Pinpoint the cell where the given text exists, returning its [x, y] midpoint coordinate. 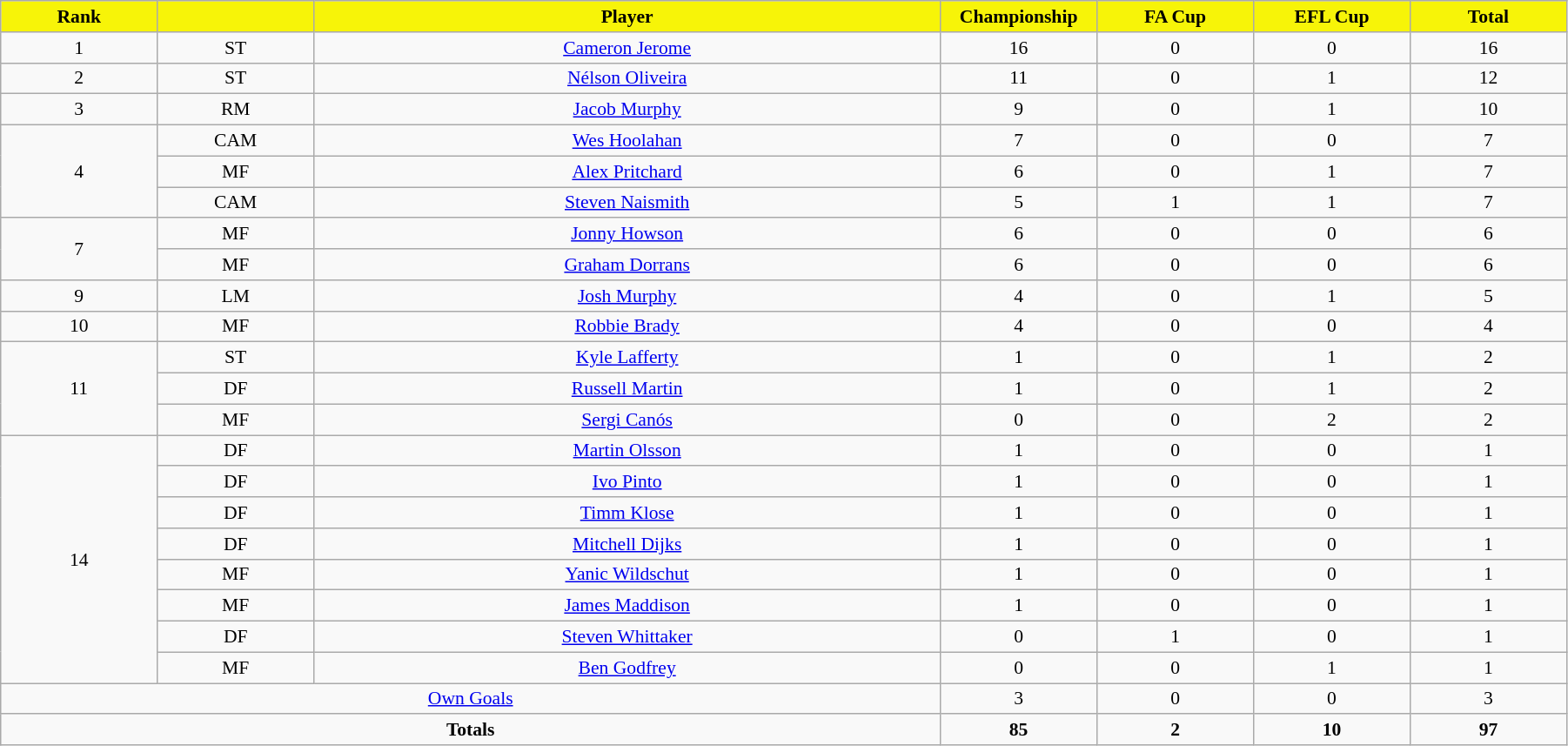
Cameron Jerome [627, 48]
Own Goals [471, 699]
Championship [1019, 17]
Timm Klose [627, 513]
Mitchell Dijks [627, 544]
14 [79, 559]
Alex Pritchard [627, 171]
Martin Olsson [627, 451]
97 [1488, 730]
Player [627, 17]
Steven Whittaker [627, 637]
Kyle Lafferty [627, 358]
Robbie Brady [627, 326]
Jonny Howson [627, 234]
Totals [471, 730]
Rank [79, 17]
Steven Naismith [627, 203]
Jacob Murphy [627, 110]
Wes Hoolahan [627, 141]
85 [1019, 730]
Sergi Canós [627, 420]
Nélson Oliveira [627, 78]
Ben Godfrey [627, 668]
LM [236, 296]
Graham Dorrans [627, 265]
Josh Murphy [627, 296]
Russell Martin [627, 389]
RM [236, 110]
Yanic Wildschut [627, 575]
EFL Cup [1332, 17]
Total [1488, 17]
12 [1488, 78]
James Maddison [627, 606]
Ivo Pinto [627, 482]
FA Cup [1176, 17]
